Provide the (x, y) coordinate of the cell's center where the given text is located.  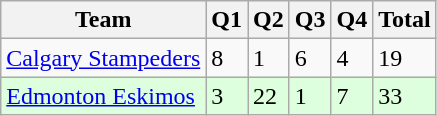
8 (227, 58)
19 (405, 58)
Q3 (310, 20)
33 (405, 96)
Total (405, 20)
4 (352, 58)
Q2 (269, 20)
Calgary Stampeders (104, 58)
Q4 (352, 20)
3 (227, 96)
Team (104, 20)
Edmonton Eskimos (104, 96)
22 (269, 96)
Q1 (227, 20)
7 (352, 96)
6 (310, 58)
